Return the (X, Y) coordinate for the center point of the cell that contains the specified text.  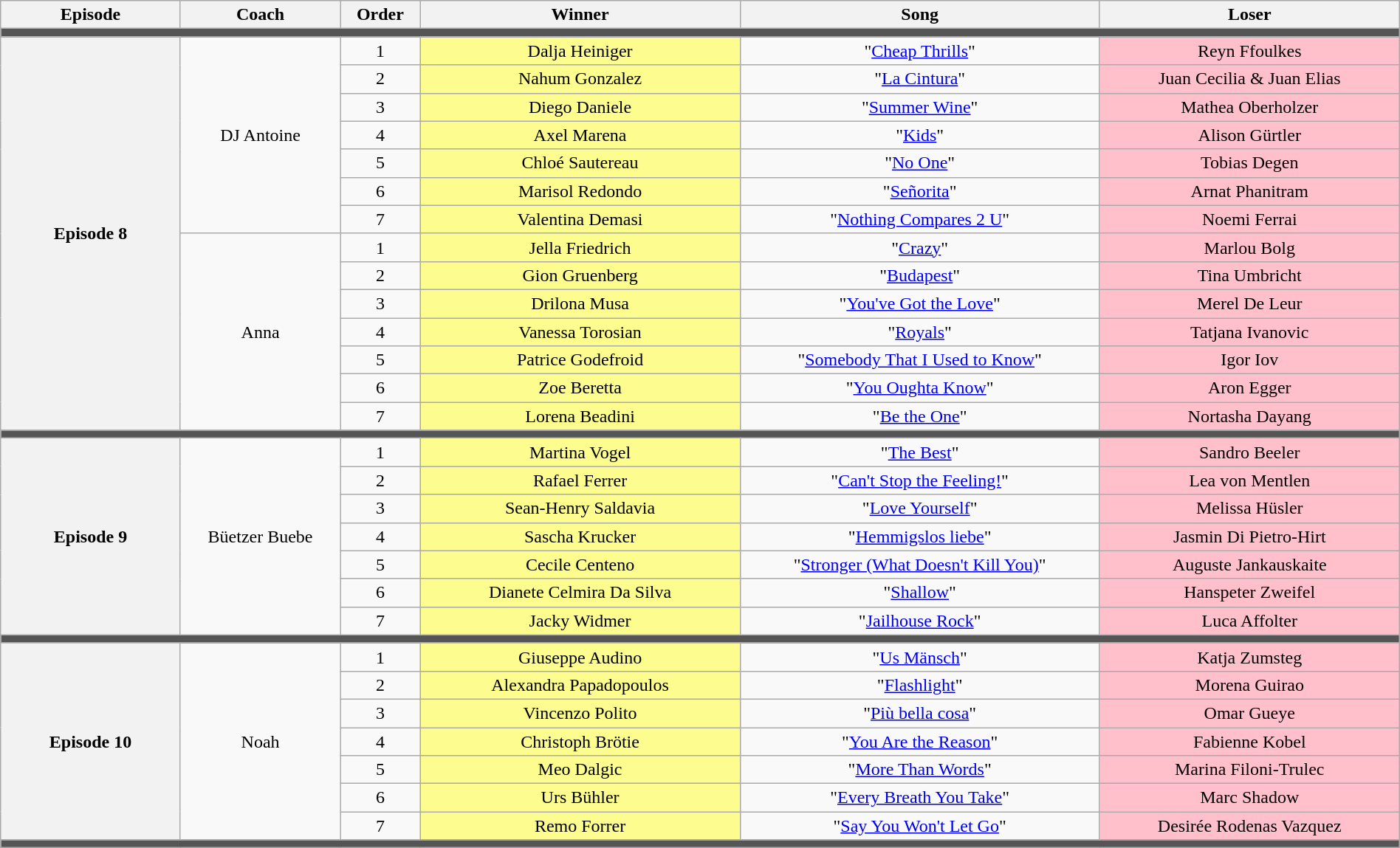
"Nothing Compares 2 U" (920, 219)
"Kids" (920, 135)
"Say You Won't Let Go" (920, 826)
Alexandra Papadopoulos (580, 685)
Reyn Ffoulkes (1249, 51)
Omar Gueye (1249, 713)
Drilona Musa (580, 303)
Igor Iov (1249, 360)
Chloé Sautereau (580, 163)
"Più bella cosa" (920, 713)
Marina Filoni-Trulec (1249, 770)
Anna (260, 331)
Auguste Jankauskaite (1249, 565)
Mathea Oberholzer (1249, 107)
Martina Vogel (580, 452)
"La Cintura" (920, 79)
Desirée Rodenas Vazquez (1249, 826)
Sean-Henry Saldavia (580, 509)
"Summer Wine" (920, 107)
Melissa Hüsler (1249, 509)
Morena Guirao (1249, 685)
"No One" (920, 163)
"Every Breath You Take" (920, 798)
Büetzer Buebe (260, 537)
Merel De Leur (1249, 303)
Lorena Beadini (580, 416)
Vanessa Torosian (580, 331)
"The Best" (920, 452)
"Be the One" (920, 416)
Jasmin Di Pietro-Hirt (1249, 537)
Gion Gruenberg (580, 275)
"You Oughta Know" (920, 388)
Loser (1249, 15)
Sascha Krucker (580, 537)
Aron Egger (1249, 388)
"Us Mänsch" (920, 657)
"Shallow" (920, 593)
Jella Friedrich (580, 247)
"Can't Stop the Feeling!" (920, 480)
Urs Bühler (580, 798)
"Royals" (920, 331)
Nortasha Dayang (1249, 416)
"You Are the Reason" (920, 742)
Fabienne Kobel (1249, 742)
Marisol Redondo (580, 191)
Alison Gürtler (1249, 135)
"Hemmigslos liebe" (920, 537)
Marc Shadow (1249, 798)
Coach (260, 15)
Noah (260, 741)
Vincenzo Polito (580, 713)
Episode 8 (91, 233)
Giuseppe Audino (580, 657)
Tatjana Ivanovic (1249, 331)
Song (920, 15)
"Stronger (What Doesn't Kill You)" (920, 565)
Winner (580, 15)
Katja Zumsteg (1249, 657)
Patrice Godefroid (580, 360)
Lea von Mentlen (1249, 480)
"Budapest" (920, 275)
Noemi Ferrai (1249, 219)
Diego Daniele (580, 107)
Arnat Phanitram (1249, 191)
Dalja Heiniger (580, 51)
Marlou Bolg (1249, 247)
Zoe Beretta (580, 388)
"Jailhouse Rock" (920, 621)
Order (380, 15)
Luca Affolter (1249, 621)
"Crazy" (920, 247)
Episode 10 (91, 741)
Tobias Degen (1249, 163)
Episode (91, 15)
Meo Dalgic (580, 770)
Tina Umbricht (1249, 275)
Axel Marena (580, 135)
"Señorita" (920, 191)
Nahum Gonzalez (580, 79)
Remo Forrer (580, 826)
"Cheap Thrills" (920, 51)
Juan Cecilia & Juan Elias (1249, 79)
Valentina Demasi (580, 219)
Christoph Brötie (580, 742)
Rafael Ferrer (580, 480)
"Flashlight" (920, 685)
"Love Yourself" (920, 509)
Dianete Celmira Da Silva (580, 593)
DJ Antoine (260, 135)
Cecile Centeno (580, 565)
Hanspeter Zweifel (1249, 593)
"Somebody That I Used to Know" (920, 360)
"More Than Words" (920, 770)
"You've Got the Love" (920, 303)
Episode 9 (91, 537)
Sandro Beeler (1249, 452)
Jacky Widmer (580, 621)
